Search for the cell housing the specified text and yield its [x, y] center coordinate. 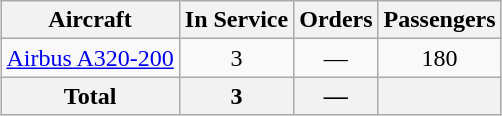
In Service [236, 20]
Airbus A320-200 [90, 58]
Total [90, 96]
Orders [336, 20]
180 [440, 58]
Passengers [440, 20]
Aircraft [90, 20]
